For the text-containing cell, return its midpoint in [x, y] coordinate format. 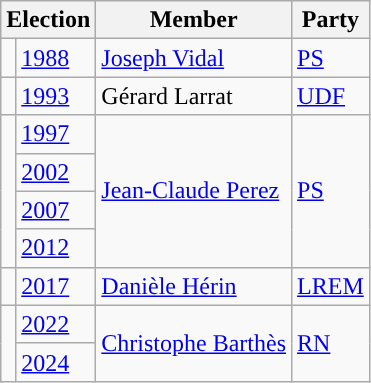
Danièle Hérin [194, 286]
Christophe Barthès [194, 343]
Member [194, 20]
Party [331, 20]
2022 [56, 324]
Election [48, 20]
2002 [56, 172]
Jean-Claude Perez [194, 191]
1993 [56, 96]
Gérard Larrat [194, 96]
Joseph Vidal [194, 58]
2017 [56, 286]
LREM [331, 286]
2024 [56, 362]
1997 [56, 134]
UDF [331, 96]
2007 [56, 210]
RN [331, 343]
2012 [56, 248]
1988 [56, 58]
